Detect which cell encompasses the target text, then output its (X, Y) center coordinate. 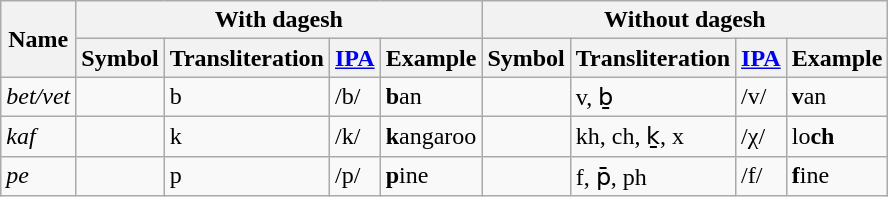
bet/vet (38, 97)
van (837, 97)
With dagesh (279, 20)
/b/ (354, 97)
/k/ (354, 136)
loch (837, 136)
/χ/ (762, 136)
fine (837, 176)
kangaroo (431, 136)
kh, ch, ḵ, x (652, 136)
k (246, 136)
ban (431, 97)
/v/ (762, 97)
f, p̄, ph (652, 176)
v, ḇ (652, 97)
/p/ (354, 176)
/f/ (762, 176)
Without dagesh (685, 20)
kaf (38, 136)
pine (431, 176)
pe (38, 176)
b (246, 97)
Name (38, 39)
p (246, 176)
